Pinpoint the cell where the given text exists, returning its (x, y) midpoint coordinate. 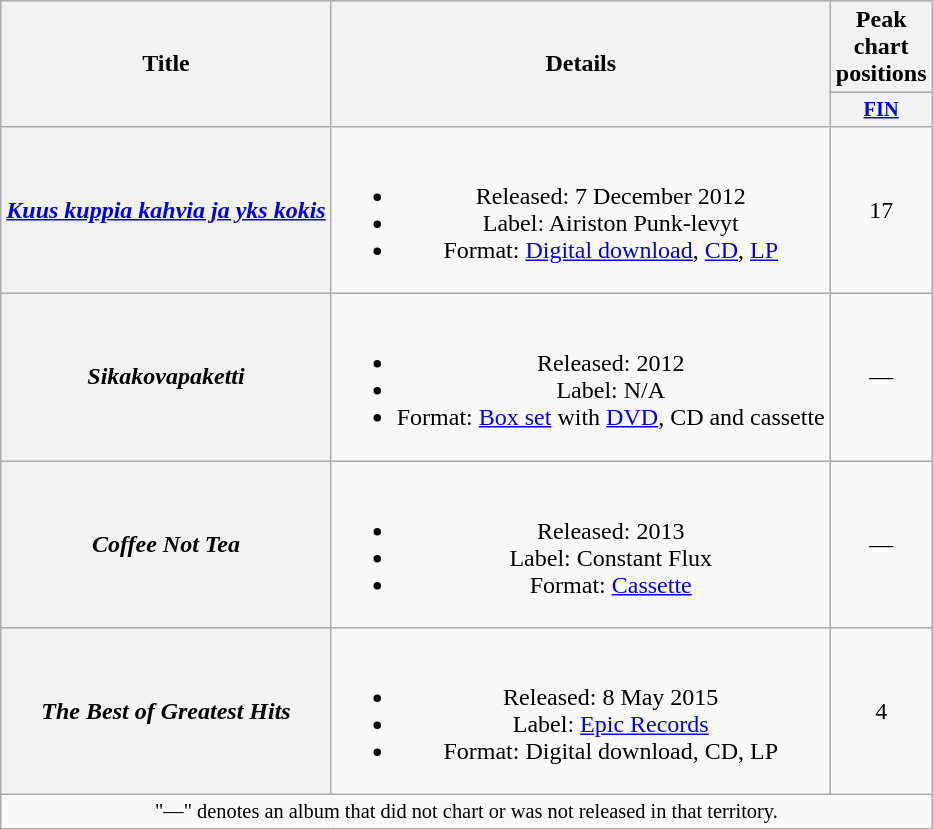
FIN (881, 110)
"—" denotes an album that did not chart or was not released in that territory. (466, 812)
Title (166, 64)
Released: 2013Label: Constant FluxFormat: Cassette (580, 544)
Details (580, 64)
Released: 2012Label: N/AFormat: Box set with DVD, CD and cassette (580, 378)
4 (881, 712)
Released: 8 May 2015Label: Epic RecordsFormat: Digital download, CD, LP (580, 712)
Sikakovapaketti (166, 378)
Peak chart positions (881, 47)
17 (881, 210)
The Best of Greatest Hits (166, 712)
Kuus kuppia kahvia ja yks kokis (166, 210)
Coffee Not Tea (166, 544)
Released: 7 December 2012Label: Airiston Punk-levytFormat: Digital download, CD, LP (580, 210)
